Output the [x, y] coordinate of the center of the cell containing the given text.  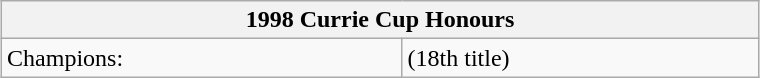
Champions: [202, 58]
1998 Currie Cup Honours [380, 20]
(18th title) [580, 58]
